From the cell containing the given text, extract its center point as [X, Y] coordinate. 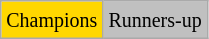
Champions [52, 20]
Runners-up [155, 20]
